Find where the given text appears and provide that cell's center as [x, y] coordinate. 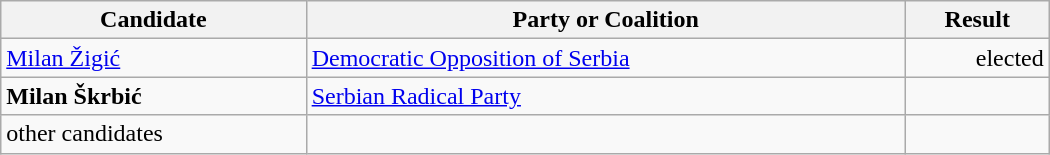
elected [977, 58]
Milan Škrbić [154, 96]
Milan Žigić [154, 58]
other candidates [154, 134]
Result [977, 20]
Democratic Opposition of Serbia [606, 58]
Candidate [154, 20]
Party or Coalition [606, 20]
Serbian Radical Party [606, 96]
